Pinpoint the cell where the given text exists, returning its [x, y] midpoint coordinate. 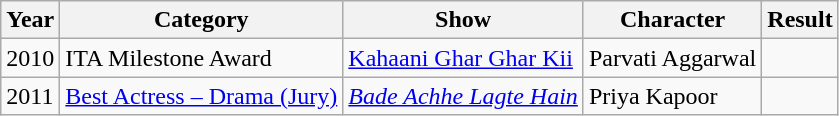
ITA Milestone Award [202, 58]
Parvati Aggarwal [672, 58]
Priya Kapoor [672, 96]
2011 [30, 96]
Year [30, 20]
Bade Achhe Lagte Hain [464, 96]
Result [800, 20]
Kahaani Ghar Ghar Kii [464, 58]
Show [464, 20]
Category [202, 20]
Character [672, 20]
Best Actress – Drama (Jury) [202, 96]
2010 [30, 58]
